From the cell containing the given text, extract its center point as (x, y) coordinate. 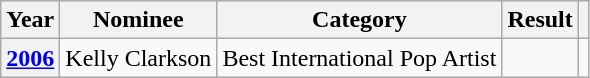
Result (540, 20)
Nominee (138, 20)
Category (360, 20)
Best International Pop Artist (360, 58)
Kelly Clarkson (138, 58)
2006 (30, 58)
Year (30, 20)
